Find where the given text appears and provide that cell's center as (x, y) coordinate. 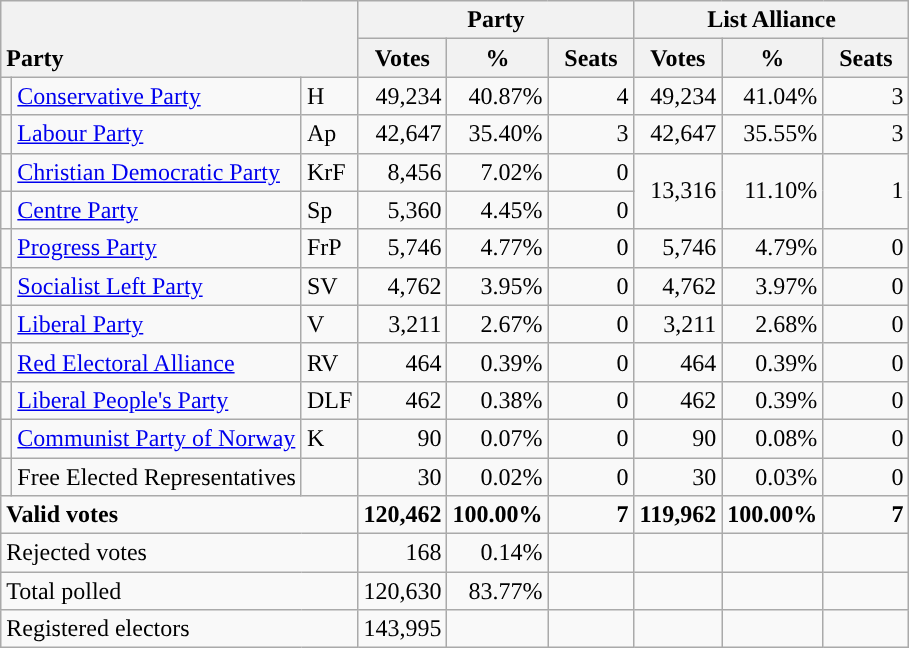
H (329, 96)
120,462 (402, 515)
Conservative Party (157, 96)
Labour Party (157, 134)
0.14% (498, 553)
DLF (329, 400)
Communist Party of Norway (157, 438)
40.87% (498, 96)
13,316 (678, 191)
RV (329, 362)
168 (402, 553)
Free Elected Representatives (157, 477)
SV (329, 286)
Socialist Left Party (157, 286)
Centre Party (157, 210)
Valid votes (180, 515)
Liberal Party (157, 324)
Progress Party (157, 248)
KrF (329, 172)
3.95% (498, 286)
35.40% (498, 134)
35.55% (772, 134)
1 (866, 191)
41.04% (772, 96)
0.03% (772, 477)
8,456 (402, 172)
0.02% (498, 477)
4.79% (772, 248)
0.07% (498, 438)
119,962 (678, 515)
Sp (329, 210)
List Alliance (772, 20)
Christian Democratic Party (157, 172)
Red Electoral Alliance (157, 362)
83.77% (498, 591)
V (329, 324)
Liberal People's Party (157, 400)
5,360 (402, 210)
4 (591, 96)
Registered electors (180, 629)
4.77% (498, 248)
Rejected votes (180, 553)
0.38% (498, 400)
11.10% (772, 191)
120,630 (402, 591)
143,995 (402, 629)
Ap (329, 134)
FrP (329, 248)
Total polled (180, 591)
K (329, 438)
2.68% (772, 324)
4.45% (498, 210)
2.67% (498, 324)
0.08% (772, 438)
7.02% (498, 172)
3.97% (772, 286)
